For the text-containing cell, return its midpoint in (X, Y) coordinate format. 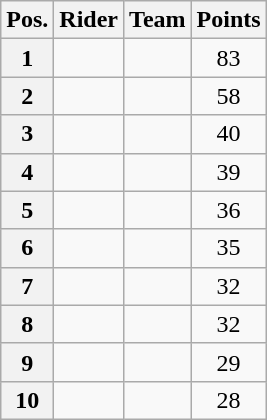
2 (28, 96)
Pos. (28, 20)
9 (28, 362)
39 (228, 172)
40 (228, 134)
10 (28, 400)
1 (28, 58)
3 (28, 134)
35 (228, 248)
36 (228, 210)
83 (228, 58)
Team (158, 20)
5 (28, 210)
58 (228, 96)
7 (28, 286)
29 (228, 362)
Rider (89, 20)
Points (228, 20)
4 (28, 172)
8 (28, 324)
6 (28, 248)
28 (228, 400)
